Capture the cell that displays the provided text and extract its [X, Y] central coordinate. 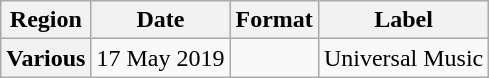
17 May 2019 [160, 58]
Universal Music [403, 58]
Region [46, 20]
Label [403, 20]
Various [46, 58]
Date [160, 20]
Format [274, 20]
